Return (X, Y) of the center of cell containing provided text 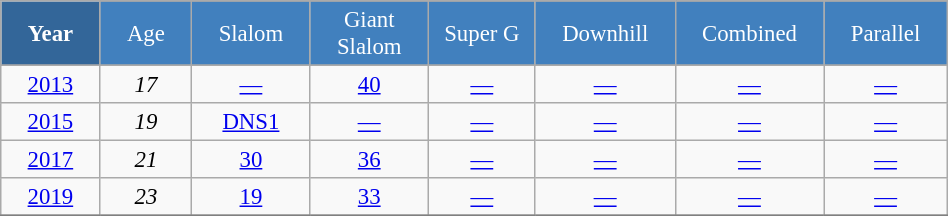
30 (251, 160)
2019 (50, 197)
2013 (50, 85)
Age (146, 34)
2017 (50, 160)
Combined (750, 34)
2015 (50, 122)
GiantSlalom (369, 34)
Year (50, 34)
Parallel (886, 34)
17 (146, 85)
40 (369, 85)
Slalom (251, 34)
23 (146, 197)
Super G (482, 34)
21 (146, 160)
Downhill (605, 34)
33 (369, 197)
36 (369, 160)
DNS1 (251, 122)
